Locate the cell with the specified text and output its [X, Y] center coordinate. 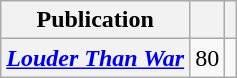
Louder Than War [96, 58]
80 [208, 58]
Publication [96, 20]
